Scan for the cell matching the given text and deliver its (X, Y) coordinate at center. 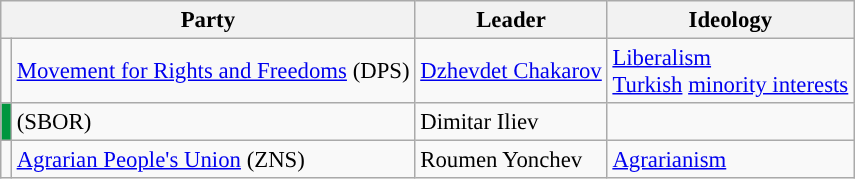
Movement for Rights and Freedoms (DPS) (213, 72)
(SBOR) (213, 122)
Dzhevdet Chakarov (511, 72)
Leader (511, 20)
Dimitar Iliev (511, 122)
Agrarian People's Union (ZNS) (213, 160)
Agrarianism (730, 160)
Roumen Yonchev (511, 160)
Party (208, 20)
Ideology (730, 20)
LiberalismTurkish minority interests (730, 72)
